Identify which cell holds the provided text, then report its [x, y] central coordinate. 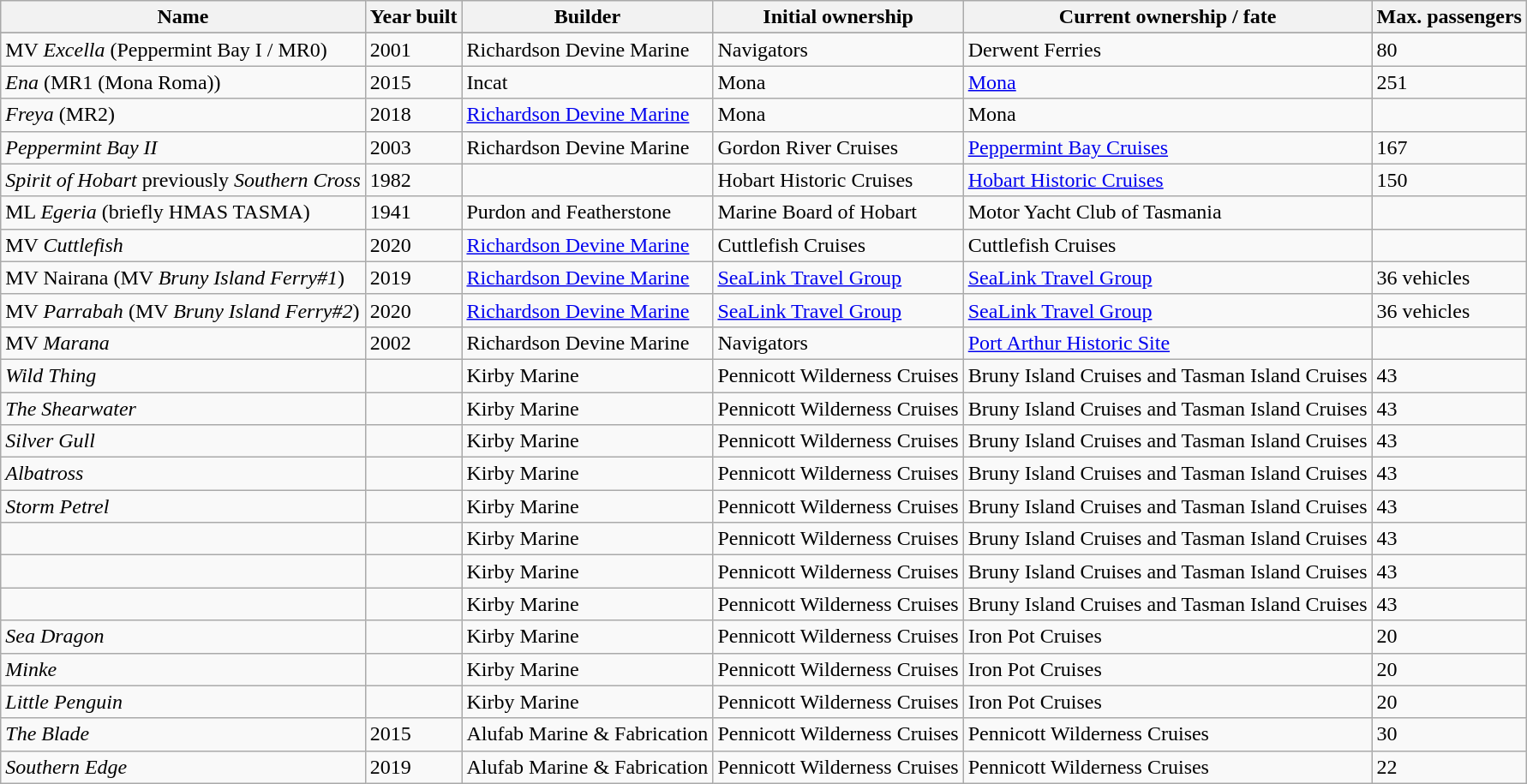
2018 [413, 115]
MV Nairana (MV Bruny Island Ferry#1) [183, 278]
The Blade [183, 734]
Port Arthur Historic Site [1167, 343]
251 [1449, 82]
The Shearwater [183, 409]
Initial ownership [838, 17]
2001 [413, 50]
80 [1449, 50]
Silver Gull [183, 441]
MV Parrabah (MV Bruny Island Ferry#2) [183, 310]
Spirit of Hobart previously Southern Cross [183, 180]
Year built [413, 17]
Name [183, 17]
Albatross [183, 474]
2003 [413, 147]
Incat [588, 82]
MV Marana [183, 343]
MV Excella (Peppermint Bay I / MR0) [183, 50]
Ena (MR1 (Mona Roma)) [183, 82]
Marine Board of Hobart [838, 212]
Storm Petrel [183, 506]
1941 [413, 212]
Wild Thing [183, 375]
Derwent Ferries [1167, 50]
1982 [413, 180]
MV Cuttlefish [183, 245]
Peppermint Bay Cruises [1167, 147]
2002 [413, 343]
Little Penguin [183, 702]
167 [1449, 147]
Gordon River Cruises [838, 147]
Builder [588, 17]
Freya (MR2) [183, 115]
ML Egeria (briefly HMAS TASMA) [183, 212]
150 [1449, 180]
Current ownership / fate [1167, 17]
Motor Yacht Club of Tasmania [1167, 212]
Minke [183, 669]
Sea Dragon [183, 637]
22 [1449, 767]
Purdon and Featherstone [588, 212]
Max. passengers [1449, 17]
30 [1449, 734]
Peppermint Bay II [183, 147]
Southern Edge [183, 767]
